Detect which cell encompasses the target text, then output its [X, Y] center coordinate. 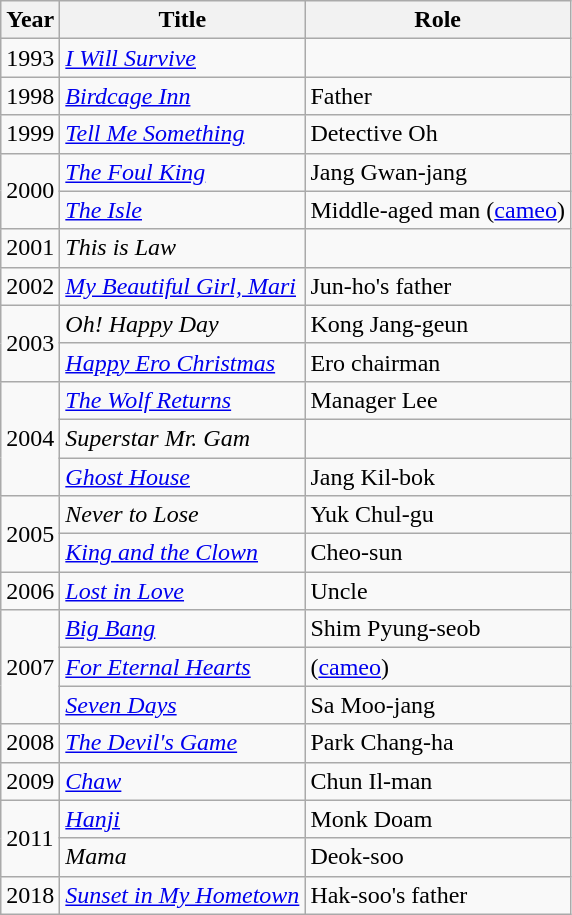
Lost in Love [182, 591]
2007 [30, 667]
Ero chairman [438, 362]
Shim Pyung-seob [438, 629]
Hanji [182, 819]
2011 [30, 838]
Middle-aged man (cameo) [438, 210]
This is Law [182, 248]
Tell Me Something [182, 134]
2002 [30, 286]
Manager Lee [438, 400]
Chun Il-man [438, 781]
Park Chang-ha [438, 743]
The Devil's Game [182, 743]
2000 [30, 191]
Cheo-sun [438, 553]
1998 [30, 96]
Father [438, 96]
Mama [182, 857]
2001 [30, 248]
Year [30, 20]
Jang Kil-bok [438, 477]
Ghost House [182, 477]
For Eternal Hearts [182, 667]
Oh! Happy Day [182, 324]
King and the Clown [182, 553]
Yuk Chul-gu [438, 515]
Monk Doam [438, 819]
Never to Lose [182, 515]
2005 [30, 534]
Deok-soo [438, 857]
2018 [30, 895]
Seven Days [182, 705]
The Wolf Returns [182, 400]
I Will Survive [182, 58]
Jun-ho's father [438, 286]
Superstar Mr. Gam [182, 438]
2003 [30, 343]
Jang Gwan-jang [438, 172]
Title [182, 20]
1993 [30, 58]
Chaw [182, 781]
Hak-soo's father [438, 895]
Birdcage Inn [182, 96]
2009 [30, 781]
Detective Oh [438, 134]
2004 [30, 438]
The Foul King [182, 172]
Happy Ero Christmas [182, 362]
My Beautiful Girl, Mari [182, 286]
Sa Moo-jang [438, 705]
1999 [30, 134]
Sunset in My Hometown [182, 895]
2008 [30, 743]
Uncle [438, 591]
Role [438, 20]
The Isle [182, 210]
2006 [30, 591]
(cameo) [438, 667]
Big Bang [182, 629]
Kong Jang-geun [438, 324]
